From the cell containing the given text, extract its center point as (x, y) coordinate. 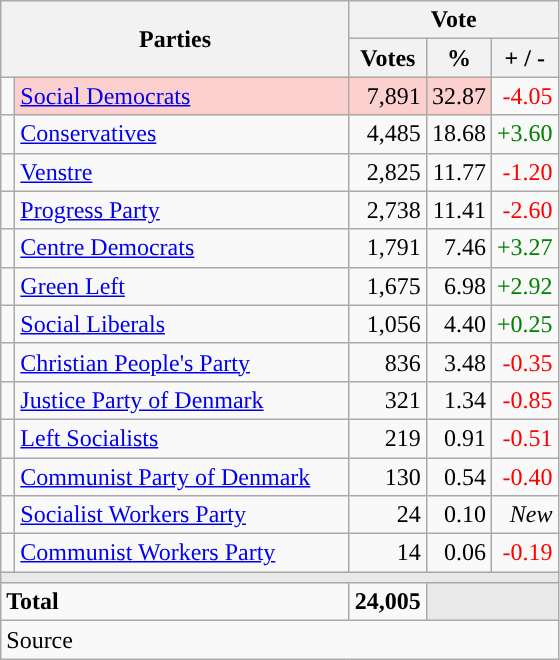
Venstre (182, 172)
1,056 (388, 324)
Votes (388, 58)
0.10 (458, 515)
-0.19 (524, 553)
219 (388, 438)
Source (280, 640)
11.41 (458, 210)
Conservatives (182, 134)
321 (388, 400)
+0.25 (524, 324)
+ / - (524, 58)
Christian People's Party (182, 362)
1.34 (458, 400)
24 (388, 515)
-4.05 (524, 96)
0.06 (458, 553)
Justice Party of Denmark (182, 400)
3.48 (458, 362)
Parties (176, 39)
Social Democrats (182, 96)
24,005 (388, 602)
Vote (454, 20)
Centre Democrats (182, 248)
0.54 (458, 477)
0.91 (458, 438)
18.68 (458, 134)
Social Liberals (182, 324)
-0.85 (524, 400)
New (524, 515)
11.77 (458, 172)
7.46 (458, 248)
Communist Workers Party (182, 553)
1,791 (388, 248)
836 (388, 362)
Left Socialists (182, 438)
+3.60 (524, 134)
+2.92 (524, 286)
4,485 (388, 134)
+3.27 (524, 248)
-0.40 (524, 477)
2,738 (388, 210)
1,675 (388, 286)
6.98 (458, 286)
14 (388, 553)
7,891 (388, 96)
Progress Party (182, 210)
-1.20 (524, 172)
2,825 (388, 172)
Communist Party of Denmark (182, 477)
-0.51 (524, 438)
32.87 (458, 96)
Total (176, 602)
-0.35 (524, 362)
130 (388, 477)
4.40 (458, 324)
-2.60 (524, 210)
Socialist Workers Party (182, 515)
Green Left (182, 286)
% (458, 58)
